Scan for the cell matching the given text and deliver its [X, Y] coordinate at center. 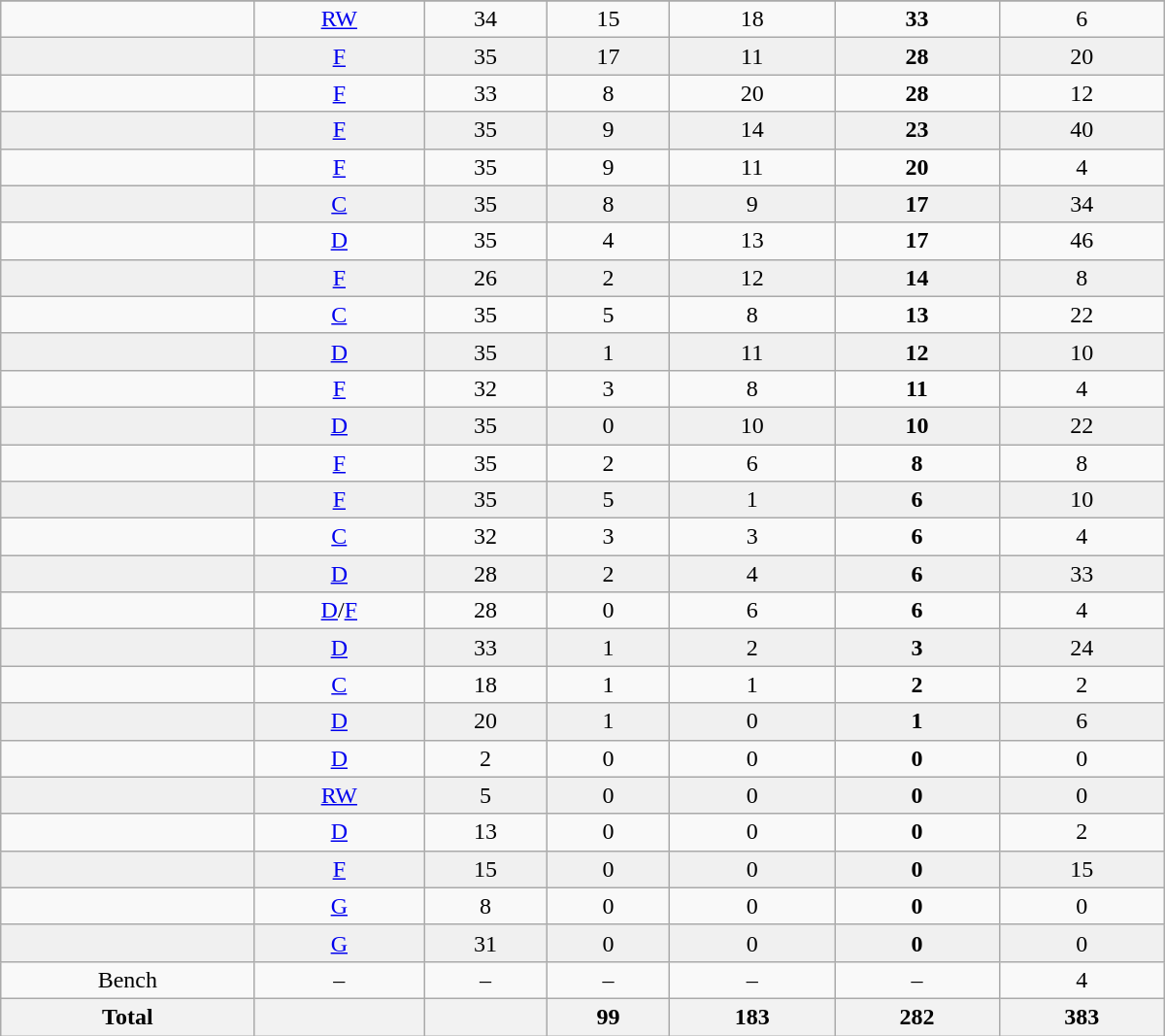
Total [128, 1017]
46 [1082, 241]
24 [1082, 648]
26 [485, 278]
282 [917, 1017]
40 [1082, 130]
99 [608, 1017]
31 [485, 943]
183 [752, 1017]
Bench [128, 980]
D/F [340, 611]
23 [917, 130]
383 [1082, 1017]
